Determine the (X, Y) coordinate at the center of the cell enclosing the given text.  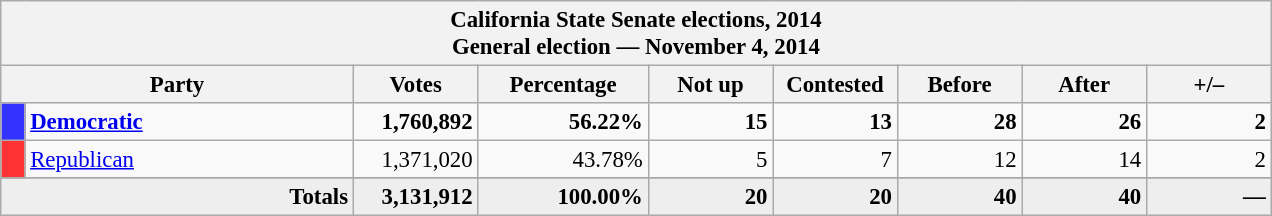
Votes (416, 85)
1,371,020 (416, 160)
56.22% (563, 122)
Republican (189, 160)
Percentage (563, 85)
12 (960, 160)
13 (836, 122)
26 (1084, 122)
+/– (1208, 85)
— (1208, 197)
Party (178, 85)
14 (1084, 160)
43.78% (563, 160)
7 (836, 160)
100.00% (563, 197)
3,131,912 (416, 197)
1,760,892 (416, 122)
California State Senate elections, 2014General election — November 4, 2014 (636, 34)
Totals (178, 197)
Not up (710, 85)
Contested (836, 85)
Before (960, 85)
Democratic (189, 122)
After (1084, 85)
5 (710, 160)
28 (960, 122)
15 (710, 122)
